Identify which cell holds the provided text, then report its (X, Y) central coordinate. 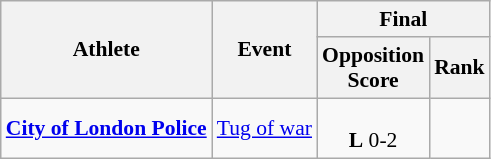
Event (264, 50)
Final (404, 19)
Tug of war (264, 128)
L 0-2 (373, 128)
City of London Police (106, 128)
OppositionScore (373, 68)
Rank (460, 68)
Athlete (106, 50)
